Determine the (x, y) coordinate at the center of the cell enclosing the given text.  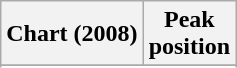
Chart (2008) (72, 34)
Peak position (189, 34)
